Search for the cell housing the specified text and yield its (x, y) center coordinate. 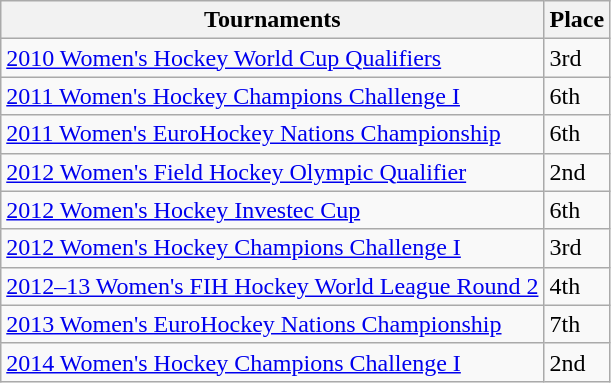
2014 Women's Hockey Champions Challenge I (272, 362)
Place (577, 20)
4th (577, 286)
7th (577, 324)
2013 Women's EuroHockey Nations Championship (272, 324)
2012 Women's Field Hockey Olympic Qualifier (272, 172)
2010 Women's Hockey World Cup Qualifiers (272, 58)
Tournaments (272, 20)
2011 Women's EuroHockey Nations Championship (272, 134)
2011 Women's Hockey Champions Challenge I (272, 96)
2012 Women's Hockey Investec Cup (272, 210)
2012 Women's Hockey Champions Challenge I (272, 248)
2012–13 Women's FIH Hockey World League Round 2 (272, 286)
